Pinpoint the cell where the given text exists, returning its [X, Y] midpoint coordinate. 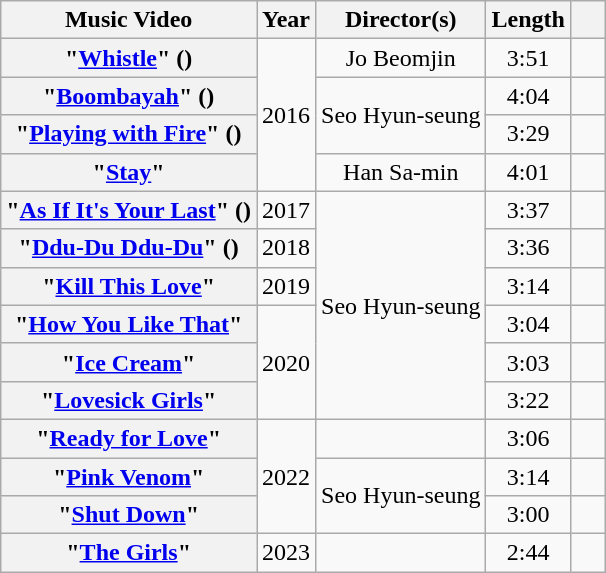
Director(s) [401, 20]
2019 [286, 286]
3:36 [528, 248]
"How You Like That" [129, 324]
Jo Beomjin [401, 58]
"Kill This Love" [129, 286]
"Whistle" () [129, 58]
Han Sa-min [401, 172]
"Ready for Love" [129, 438]
Year [286, 20]
4:01 [528, 172]
3:04 [528, 324]
"Stay" [129, 172]
2017 [286, 210]
3:03 [528, 362]
Music Video [129, 20]
3:00 [528, 515]
3:51 [528, 58]
2023 [286, 553]
2018 [286, 248]
3:22 [528, 400]
"Pink Venom" [129, 477]
2020 [286, 362]
"As If It's Your Last" () [129, 210]
"Ice Cream" [129, 362]
3:37 [528, 210]
2022 [286, 476]
"Ddu-Du Ddu-Du" () [129, 248]
"Playing with Fire" () [129, 134]
Length [528, 20]
"The Girls" [129, 553]
"Shut Down" [129, 515]
3:06 [528, 438]
3:29 [528, 134]
2016 [286, 115]
2:44 [528, 553]
4:04 [528, 96]
"Lovesick Girls" [129, 400]
"Boombayah" () [129, 96]
